Search for the cell housing the specified text and yield its (x, y) center coordinate. 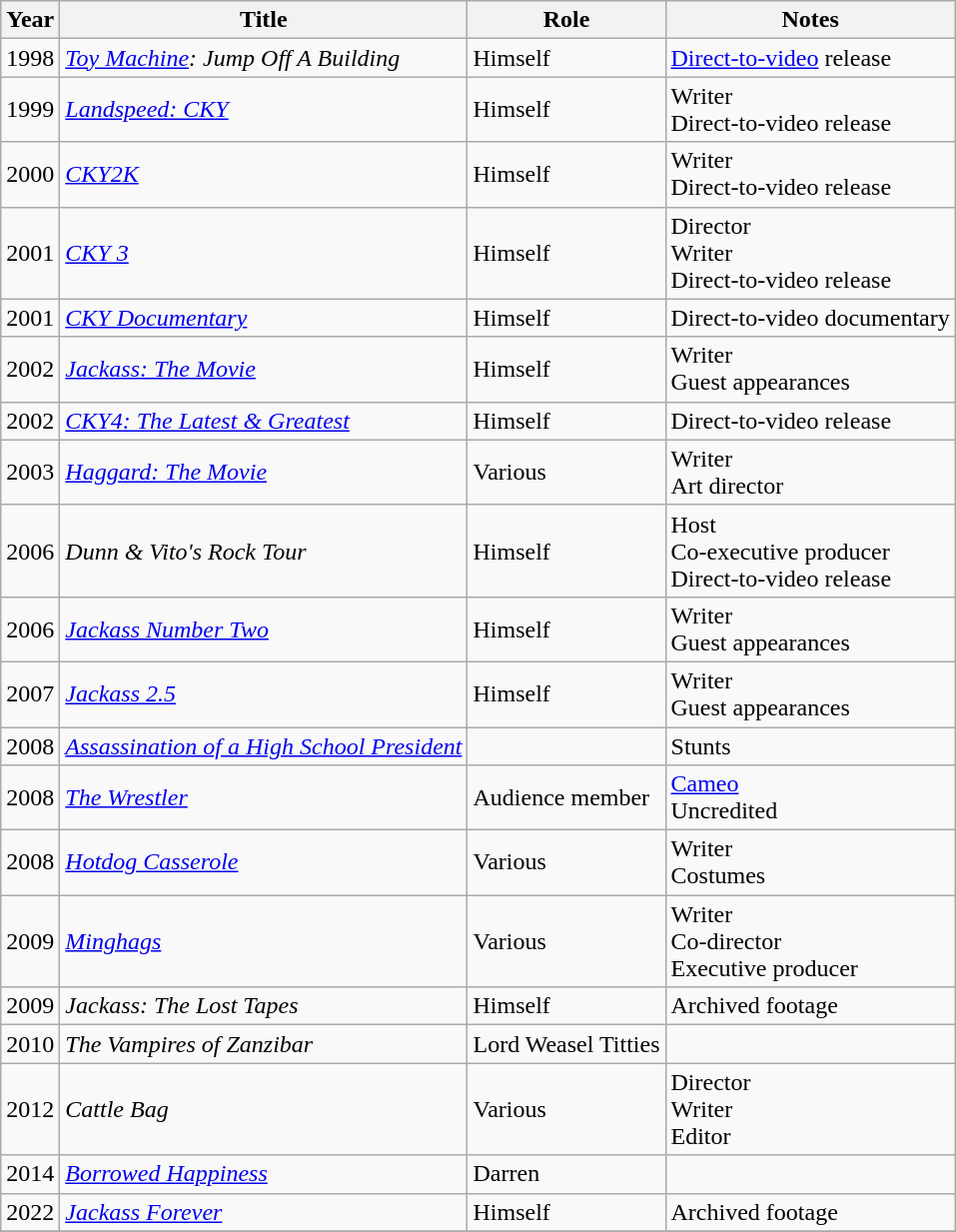
Jackass Number Two (264, 629)
Direct-to-video documentary (810, 318)
1999 (30, 110)
WriterCostumes (810, 863)
2003 (30, 472)
Landspeed: CKY (264, 110)
Jackass 2.5 (264, 693)
Hotdog Casserole (264, 863)
Jackass: The Movie (264, 370)
2022 (30, 1212)
2010 (30, 1044)
Assassination of a High School President (264, 746)
1998 (30, 58)
CKY4: The Latest & Greatest (264, 421)
Haggard: The Movie (264, 472)
Dunn & Vito's Rock Tour (264, 551)
2014 (30, 1174)
Notes (810, 20)
2007 (30, 693)
DirectorWriterDirect-to-video release (810, 253)
WriterCo-directorExecutive producer (810, 941)
CameoUncredited (810, 797)
2000 (30, 174)
Role (566, 20)
CKY Documentary (264, 318)
Audience member (566, 797)
Borrowed Happiness (264, 1174)
HostCo-executive producerDirect-to-video release (810, 551)
Jackass Forever (264, 1212)
CKY 3 (264, 253)
Jackass: The Lost Tapes (264, 1006)
Cattle Bag (264, 1109)
Stunts (810, 746)
2012 (30, 1109)
DirectorWriterEditor (810, 1109)
Toy Machine: Jump Off A Building (264, 58)
Lord Weasel Titties (566, 1044)
Title (264, 20)
Year (30, 20)
The Vampires of Zanzibar (264, 1044)
CKY2K (264, 174)
Minghags (264, 941)
WriterArt director (810, 472)
Darren (566, 1174)
The Wrestler (264, 797)
